Find where the given text appears and provide that cell's center as (X, Y) coordinate. 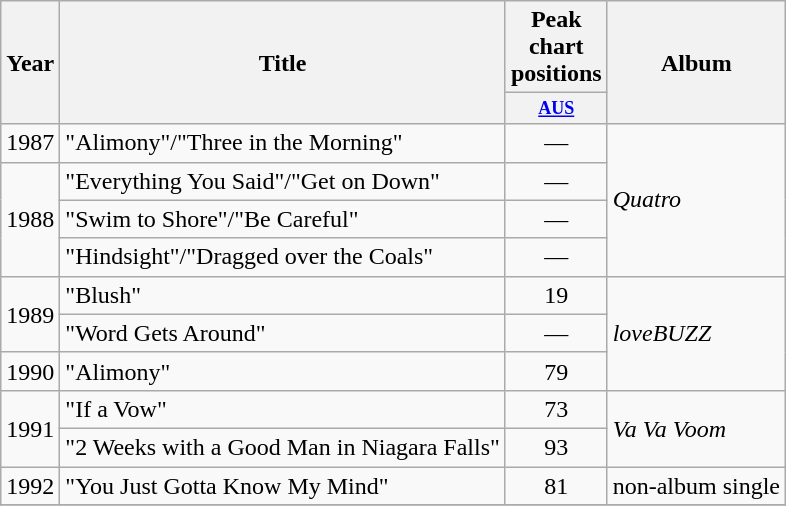
1990 (30, 371)
19 (556, 295)
73 (556, 409)
Title (283, 62)
1988 (30, 219)
Quatro (696, 200)
81 (556, 486)
"Alimony" (283, 371)
1989 (30, 314)
"Alimony"/"Three in the Morning" (283, 143)
AUS (556, 108)
79 (556, 371)
loveBUZZ (696, 333)
Peak chart positions (556, 47)
Album (696, 62)
"If a Vow" (283, 409)
"Swim to Shore"/"Be Careful" (283, 219)
93 (556, 447)
"You Just Gotta Know My Mind" (283, 486)
Va Va Voom (696, 428)
1992 (30, 486)
1991 (30, 428)
1987 (30, 143)
"Word Gets Around" (283, 333)
Year (30, 62)
"Hindsight"/"Dragged over the Coals" (283, 257)
"Everything You Said"/"Get on Down" (283, 181)
"2 Weeks with a Good Man in Niagara Falls" (283, 447)
non-album single (696, 486)
"Blush" (283, 295)
